Pinpoint the cell where the given text exists, returning its [x, y] midpoint coordinate. 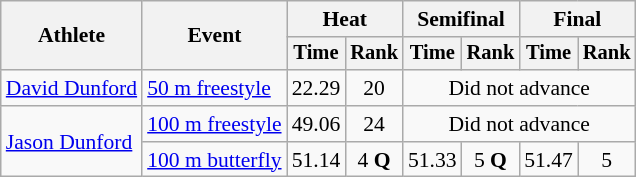
Heat [345, 19]
49.06 [316, 124]
50 m freestyle [214, 88]
24 [374, 124]
100 m freestyle [214, 124]
Athlete [72, 36]
Final [577, 19]
Event [214, 36]
Jason Dunford [72, 142]
22.29 [316, 88]
David Dunford [72, 88]
Semifinal [461, 19]
20 [374, 88]
